Extract the (x, y) coordinate from the center of the cell holding the provided text.  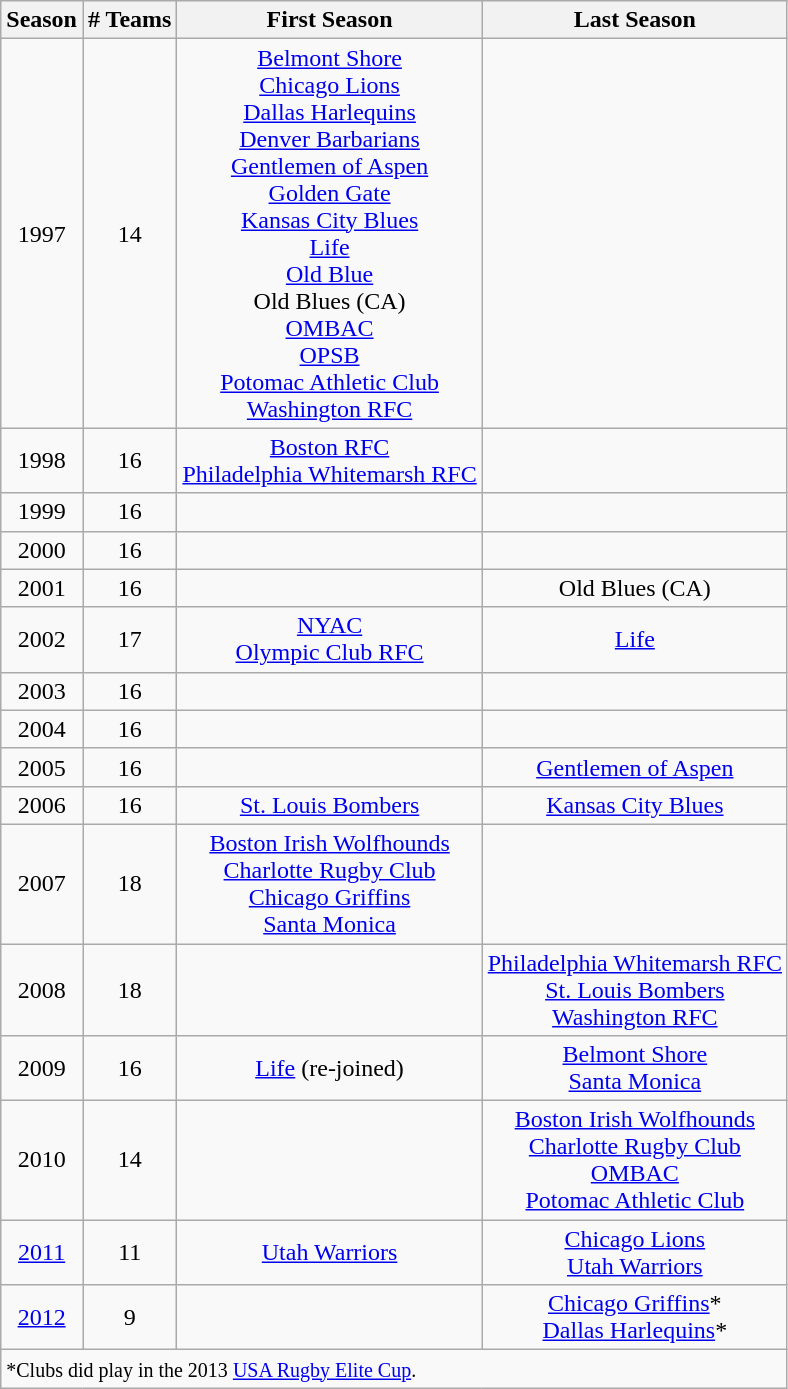
Chicago Lions Utah Warriors (634, 1252)
# Teams (129, 20)
1997 (42, 234)
Belmont Shore Santa Monica (634, 1068)
2006 (42, 805)
2009 (42, 1068)
2007 (42, 884)
2010 (42, 1160)
Gentlemen of Aspen (634, 767)
1999 (42, 512)
2001 (42, 588)
Kansas City Blues (634, 805)
2012 (42, 1318)
Life (re-joined) (330, 1068)
9 (129, 1318)
Boston Irish Wolfhounds Charlotte Rugby Club OMBAC Potomac Athletic Club (634, 1160)
17 (129, 640)
2011 (42, 1252)
Life (634, 640)
Season (42, 20)
Boston RFC Philadelphia Whitemarsh RFC (330, 460)
11 (129, 1252)
2004 (42, 729)
NYAC Olympic Club RFC (330, 640)
1998 (42, 460)
2002 (42, 640)
2000 (42, 550)
*Clubs did play in the 2013 USA Rugby Elite Cup. (394, 1369)
Philadelphia Whitemarsh RFC St. Louis Bombers Washington RFC (634, 990)
2003 (42, 691)
St. Louis Bombers (330, 805)
First Season (330, 20)
Old Blues (CA) (634, 588)
2005 (42, 767)
Boston Irish Wolfhounds Charlotte Rugby Club Chicago Griffins Santa Monica (330, 884)
Chicago Griffins* Dallas Harlequins* (634, 1318)
Utah Warriors (330, 1252)
2008 (42, 990)
Last Season (634, 20)
